Search for the cell housing the specified text and yield its [x, y] center coordinate. 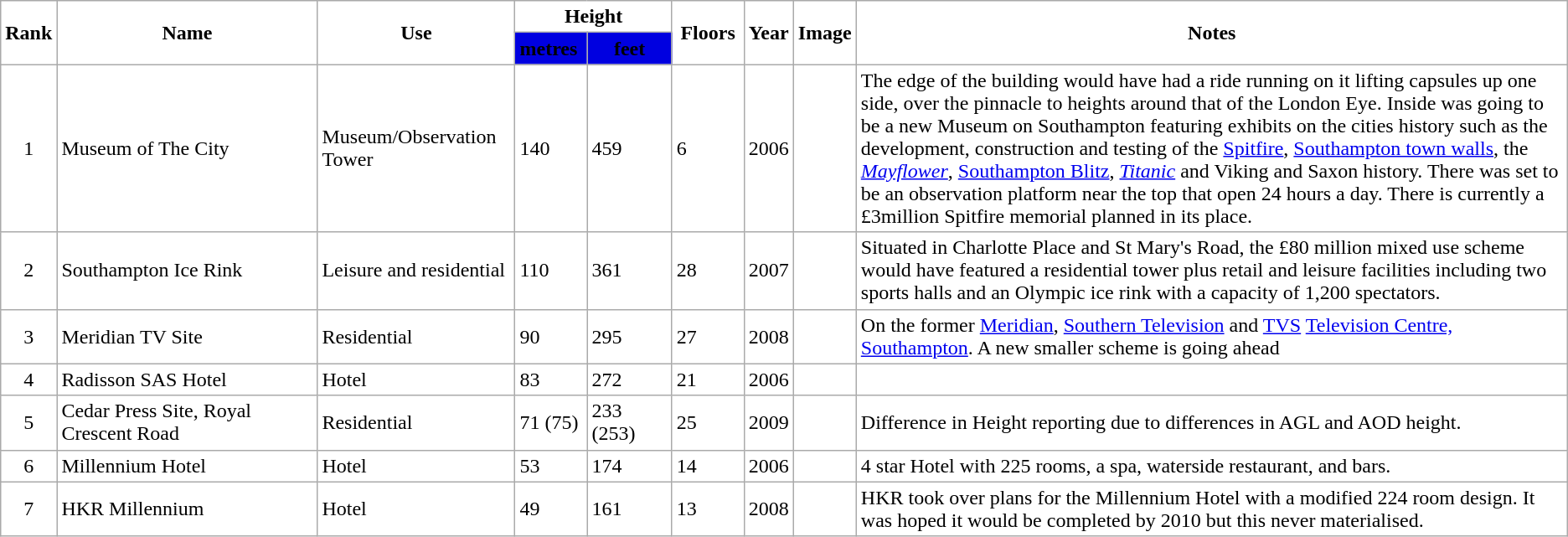
21 [708, 380]
Image [824, 33]
2009 [769, 422]
On the former Meridian, Southern Television and TVS Television Centre, Southampton. A new smaller scheme is going ahead [1211, 337]
2 [28, 271]
5 [28, 422]
Southampton Ice Rink [188, 271]
HKR took over plans for the Millennium Hotel with a modified 224 room design. It was hoped it would be completed by 2010 but this never materialised. [1211, 509]
2007 [769, 271]
27 [708, 337]
25 [708, 422]
4 [28, 380]
140 [551, 148]
7 [28, 509]
HKR Millennium [188, 509]
110 [551, 271]
459 [630, 148]
4 star Hotel with 225 rooms, a spa, waterside restaurant, and bars. [1211, 466]
Meridian TV Site [188, 337]
361 [630, 271]
83 [551, 380]
174 [630, 466]
Museum/Observation Tower [416, 148]
Use [416, 33]
28 [708, 271]
Year [769, 33]
53 [551, 466]
Height [593, 17]
Millennium Hotel [188, 466]
Name [188, 33]
90 [551, 337]
295 [630, 337]
161 [630, 509]
272 [630, 380]
feet [630, 49]
71 (75) [551, 422]
1 [28, 148]
3 [28, 337]
Notes [1211, 33]
Floors [708, 33]
49 [551, 509]
14 [708, 466]
13 [708, 509]
Cedar Press Site, Royal Crescent Road [188, 422]
Radisson SAS Hotel [188, 380]
Difference in Height reporting due to differences in AGL and AOD height. [1211, 422]
metres [551, 49]
Rank [28, 33]
Leisure and residential [416, 271]
Museum of The City [188, 148]
233 (253) [630, 422]
